Find where the given text appears and provide that cell's center as [X, Y] coordinate. 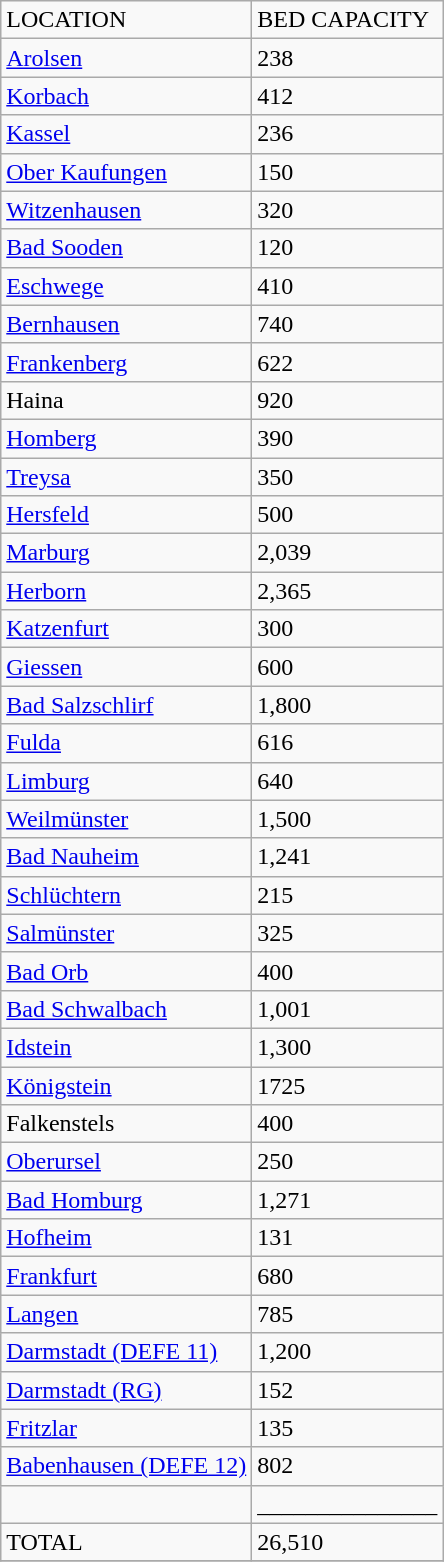
TOTAL [126, 1542]
Haina [126, 400]
1,271 [348, 1200]
Eschwege [126, 286]
Bernhausen [126, 324]
Bad Orb [126, 971]
Falkenstels [126, 1124]
325 [348, 933]
120 [348, 248]
802 [348, 1466]
Bad Salzschlirf [126, 705]
680 [348, 1276]
Kassel [126, 134]
LOCATION [126, 20]
785 [348, 1314]
Witzenhausen [126, 210]
410 [348, 286]
1725 [348, 1085]
Treysa [126, 477]
Langen [126, 1314]
350 [348, 477]
2,039 [348, 553]
2,365 [348, 591]
Königstein [126, 1085]
BED CAPACITY [348, 20]
Darmstadt (RG) [126, 1390]
Bad Sooden [126, 248]
Giessen [126, 667]
Darmstadt (DEFE 11) [126, 1352]
300 [348, 629]
1,300 [348, 1047]
Schlüchtern [126, 895]
Arolsen [126, 58]
500 [348, 515]
616 [348, 743]
600 [348, 667]
Bad Homburg [126, 1200]
Katzenfurt [126, 629]
215 [348, 895]
Limburg [126, 781]
1,001 [348, 1009]
Fritzlar [126, 1428]
920 [348, 400]
Oberursel [126, 1162]
Korbach [126, 96]
26,510 [348, 1542]
_______________ [348, 1504]
250 [348, 1162]
Marburg [126, 553]
Babenhausen (DEFE 12) [126, 1466]
1,800 [348, 705]
Salmünster [126, 933]
320 [348, 210]
152 [348, 1390]
131 [348, 1238]
135 [348, 1428]
Hofheim [126, 1238]
Ober Kaufungen [126, 172]
Bad Schwalbach [126, 1009]
740 [348, 324]
1,200 [348, 1352]
412 [348, 96]
236 [348, 134]
Homberg [126, 438]
Hersfeld [126, 515]
Frankenberg [126, 362]
Fulda [126, 743]
Idstein [126, 1047]
Bad Nauheim [126, 857]
390 [348, 438]
238 [348, 58]
Herborn [126, 591]
Frankfurt [126, 1276]
Weilmünster [126, 819]
150 [348, 172]
1,500 [348, 819]
640 [348, 781]
1,241 [348, 857]
622 [348, 362]
